Determine the [X, Y] coordinate at the center of the cell enclosing the given text.  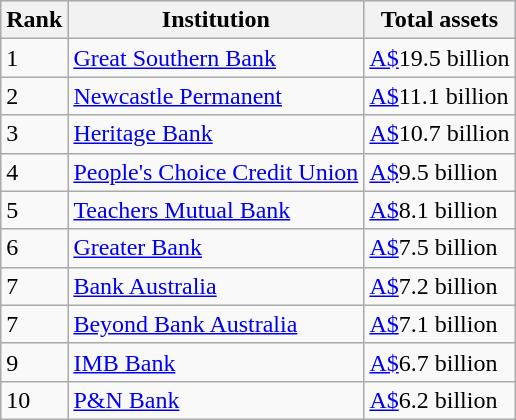
Bank Australia [216, 286]
Great Southern Bank [216, 58]
6 [34, 248]
3 [34, 134]
1 [34, 58]
A$6.7 billion [440, 362]
A$19.5 billion [440, 58]
IMB Bank [216, 362]
A$11.1 billion [440, 96]
A$7.1 billion [440, 324]
5 [34, 210]
10 [34, 400]
2 [34, 96]
A$8.1 billion [440, 210]
Greater Bank [216, 248]
P&N Bank [216, 400]
Institution [216, 20]
A$6.2 billion [440, 400]
Rank [34, 20]
Heritage Bank [216, 134]
Teachers Mutual Bank [216, 210]
A$7.5 billion [440, 248]
Beyond Bank Australia [216, 324]
People's Choice Credit Union [216, 172]
A$9.5 billion [440, 172]
Newcastle Permanent [216, 96]
A$7.2 billion [440, 286]
4 [34, 172]
Total assets [440, 20]
9 [34, 362]
A$10.7 billion [440, 134]
